Return the [x, y] coordinate for the center point of the cell that contains the specified text.  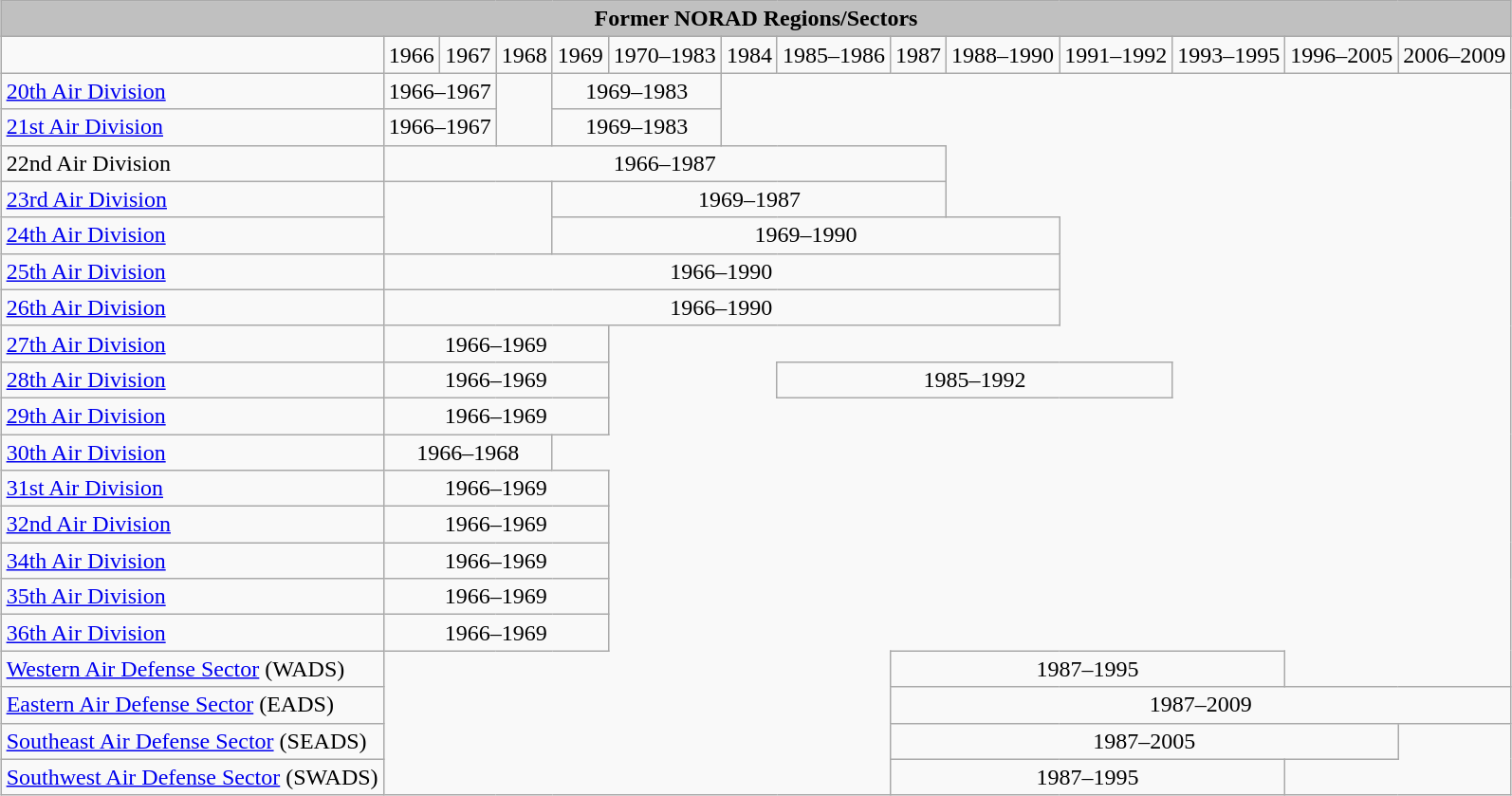
1987–2009 [1200, 705]
31st Air Division [192, 489]
Southwest Air Defense Sector (SWADS) [192, 777]
32nd Air Division [192, 525]
35th Air Division [192, 597]
21st Air Division [192, 127]
1968 [524, 55]
1969–1987 [749, 199]
1966 [412, 55]
1988–1990 [1004, 55]
24th Air Division [192, 235]
1969 [581, 55]
26th Air Division [192, 307]
1987–2005 [1144, 741]
34th Air Division [192, 561]
29th Air Division [192, 416]
1985–1992 [974, 379]
1967 [469, 55]
1966–1968 [468, 453]
36th Air Division [192, 633]
1984 [749, 55]
1991–1992 [1116, 55]
27th Air Division [192, 343]
30th Air Division [192, 453]
22nd Air Division [192, 163]
20th Air Division [192, 91]
1966–1987 [664, 163]
1987 [918, 55]
Eastern Air Defense Sector (EADS) [192, 705]
2006–2009 [1455, 55]
1985–1986 [833, 55]
23rd Air Division [192, 199]
Western Air Defense Sector (WADS) [192, 669]
Former NORAD Regions/Sectors [756, 19]
1969–1990 [805, 235]
1993–1995 [1229, 55]
28th Air Division [192, 379]
Southeast Air Defense Sector (SEADS) [192, 741]
1996–2005 [1341, 55]
25th Air Division [192, 271]
1970–1983 [664, 55]
